Return the [x, y] coordinate for the center point of the cell that contains the specified text.  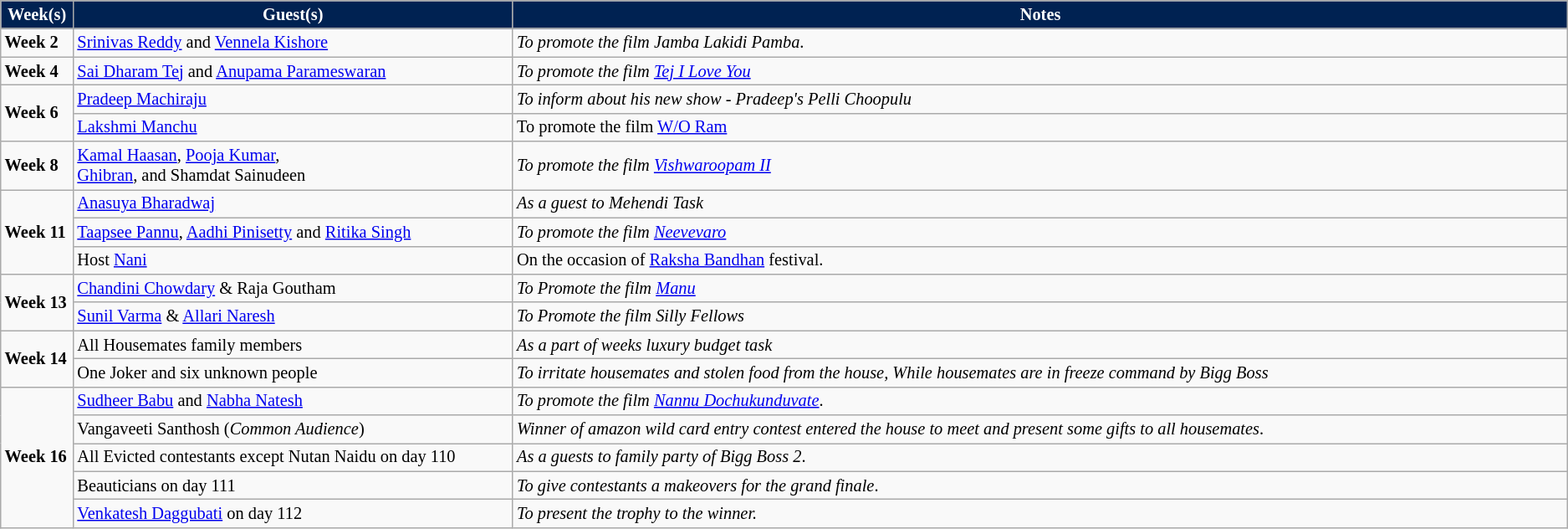
Week 6 [37, 112]
Srinivas Reddy and Vennela Kishore [293, 43]
All Evicted contestants except Nutan Naidu on day 110 [293, 457]
Winner of amazon wild card entry contest entered the house to meet and present some gifts to all housemates. [1040, 429]
Guest(s) [293, 14]
As a guests to family party of Bigg Boss 2. [1040, 457]
All Housemates family members [293, 345]
As a guest to Mehendi Task [1040, 203]
To Promote the film Manu [1040, 288]
Beauticians on day 111 [293, 485]
Host Nani [293, 260]
To present the trophy to the winner. [1040, 513]
On the occasion of Raksha Bandhan festival. [1040, 260]
To promote the film Jamba Lakidi Pamba. [1040, 43]
To promote the film Nannu Dochukunduvate. [1040, 401]
Sunil Varma & Allari Naresh [293, 316]
To inform about his new show - Pradeep's Pelli Choopulu [1040, 99]
As a part of weeks luxury budget task [1040, 345]
Chandini Chowdary & Raja Goutham [293, 288]
Notes [1040, 14]
To give contestants a makeovers for the grand finale. [1040, 485]
Sudheer Babu and Nabha Natesh [293, 401]
To promote the film Tej I Love You [1040, 71]
Week 4 [37, 71]
Sai Dharam Tej and Anupama Parameswaran [293, 71]
One Joker and six unknown people [293, 372]
Week 13 [37, 301]
Week 14 [37, 358]
Anasuya Bharadwaj [293, 203]
To promote the film Neevevaro [1040, 232]
To promote the film Vishwaroopam II [1040, 166]
Pradeep Machiraju [293, 99]
Week 11 [37, 231]
To Promote the film Silly Fellows [1040, 316]
Week(s) [37, 14]
Venkatesh Daggubati on day 112 [293, 513]
Lakshmi Manchu [293, 127]
Week 16 [37, 457]
Week 8 [37, 166]
Vangaveeti Santhosh (Common Audience) [293, 429]
To irritate housemates and stolen food from the house, While housemates are in freeze command by Bigg Boss [1040, 372]
Kamal Haasan, Pooja Kumar, Ghibran, and Shamdat Sainudeen [293, 166]
Week 2 [37, 43]
To promote the film W/O Ram [1040, 127]
Taapsee Pannu, Aadhi Pinisetty and Ritika Singh [293, 232]
